Locate the cell with the specified text and output its (X, Y) center coordinate. 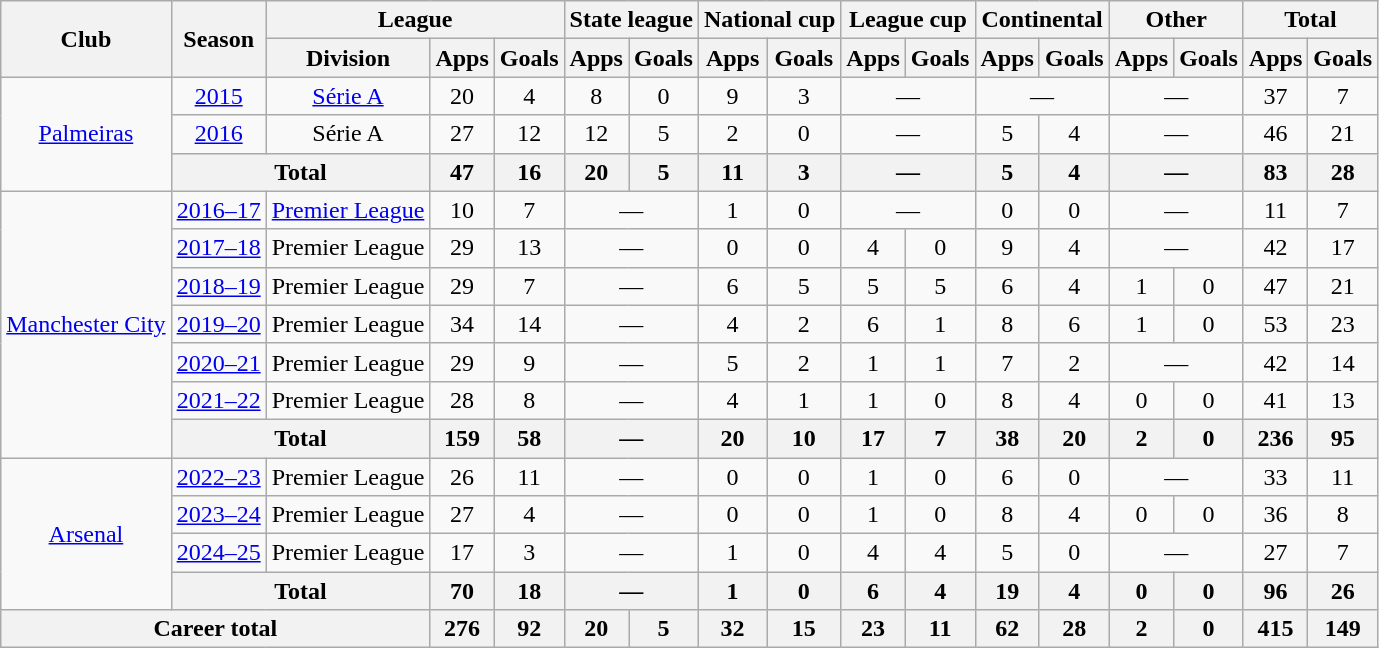
415 (1275, 629)
Arsenal (86, 534)
92 (529, 629)
2020–21 (218, 362)
15 (804, 629)
96 (1275, 591)
19 (1007, 591)
58 (529, 438)
2016 (218, 134)
Palmeiras (86, 134)
83 (1275, 172)
38 (1007, 438)
2024–25 (218, 553)
149 (1343, 629)
Career total (216, 629)
53 (1275, 324)
State league (631, 20)
2019–20 (218, 324)
Manchester City (86, 324)
2015 (218, 96)
2022–23 (218, 477)
Division (348, 58)
36 (1275, 515)
League cup (908, 20)
41 (1275, 400)
32 (732, 629)
2021–22 (218, 400)
276 (462, 629)
Other (1176, 20)
95 (1343, 438)
37 (1275, 96)
236 (1275, 438)
2017–18 (218, 248)
National cup (769, 20)
2018–19 (218, 286)
70 (462, 591)
62 (1007, 629)
159 (462, 438)
2016–17 (218, 210)
Club (86, 39)
League (415, 20)
34 (462, 324)
16 (529, 172)
46 (1275, 134)
2023–24 (218, 515)
Season (218, 39)
Continental (1042, 20)
18 (529, 591)
33 (1275, 477)
